Return [X, Y] of the center of cell containing provided text 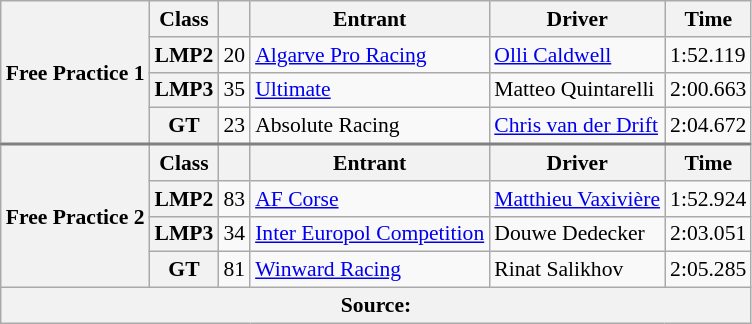
2:00.663 [708, 90]
Olli Caldwell [577, 55]
Free Practice 2 [76, 216]
Winward Racing [370, 270]
2:05.285 [708, 270]
20 [234, 55]
Matteo Quintarelli [577, 90]
AF Corse [370, 199]
Rinat Salikhov [577, 270]
1:52.119 [708, 55]
Ultimate [370, 90]
35 [234, 90]
1:52.924 [708, 199]
83 [234, 199]
Absolute Racing [370, 126]
Algarve Pro Racing [370, 55]
81 [234, 270]
34 [234, 234]
Chris van der Drift [577, 126]
23 [234, 126]
2:03.051 [708, 234]
Free Practice 1 [76, 72]
Inter Europol Competition [370, 234]
Source: [376, 306]
2:04.672 [708, 126]
Matthieu Vaxivière [577, 199]
Douwe Dedecker [577, 234]
